Provide the (X, Y) coordinate of the cell's center where the given text is located.  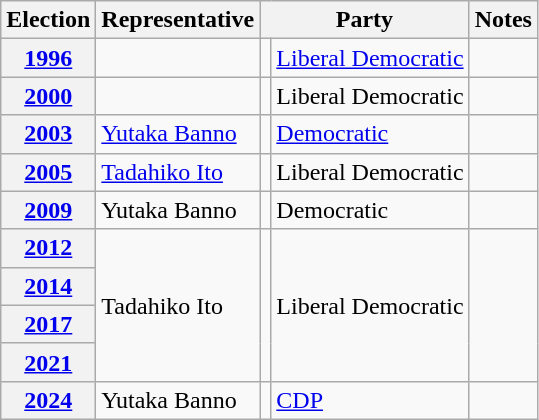
CDP (370, 400)
2012 (48, 248)
2000 (48, 96)
Election (48, 20)
Party (364, 20)
2014 (48, 286)
2021 (48, 362)
2024 (48, 400)
Notes (503, 20)
2003 (48, 134)
2017 (48, 324)
2005 (48, 172)
2009 (48, 210)
Representative (178, 20)
1996 (48, 58)
